Detect which cell encompasses the target text, then output its [X, Y] center coordinate. 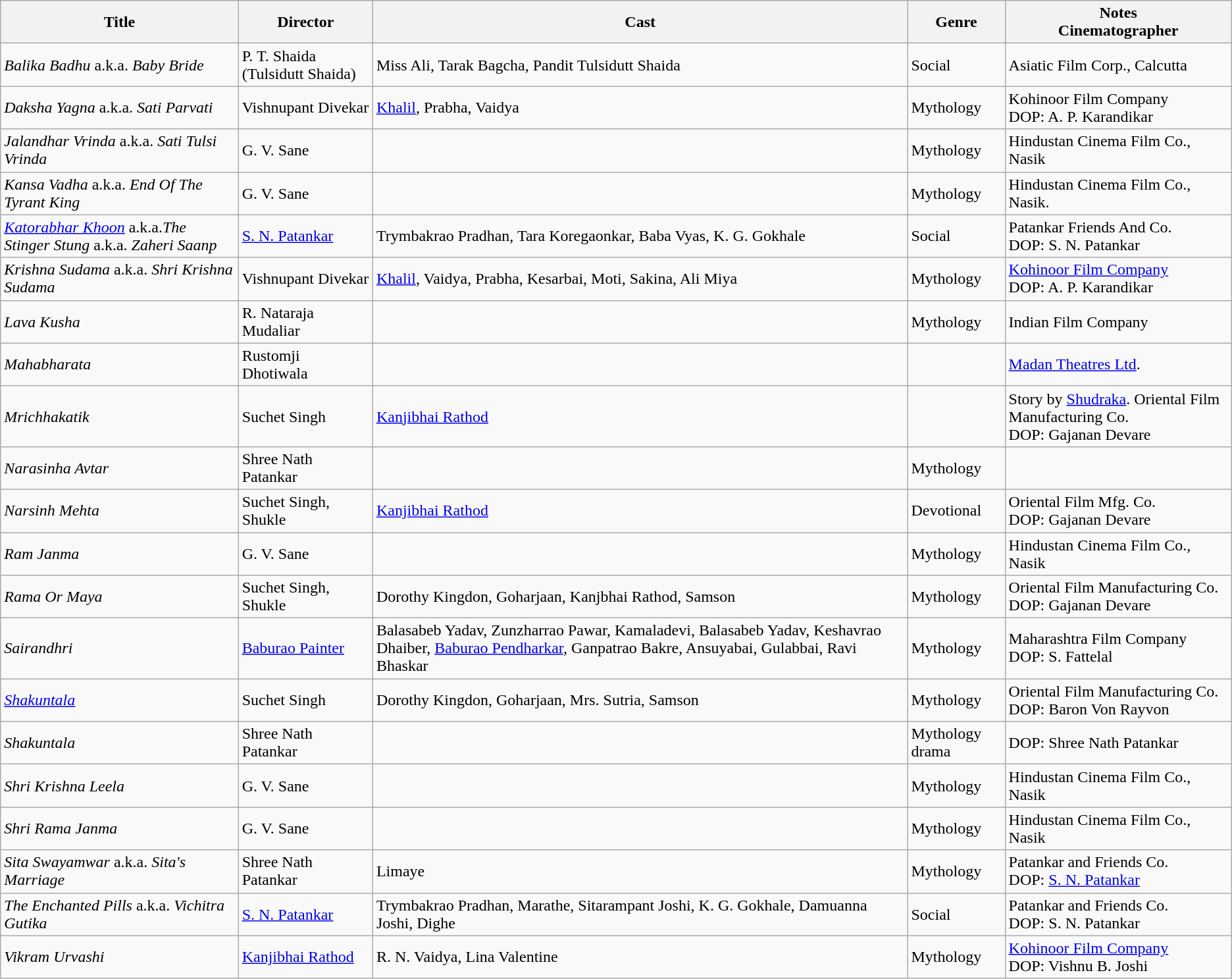
Genre [956, 22]
DOP: Shree Nath Patankar [1118, 743]
Sairandhri [120, 648]
Kansa Vadha a.k.a. End Of The Tyrant King [120, 194]
Madan Theatres Ltd. [1118, 365]
P. T. Shaida (Tulsidutt Shaida) [305, 65]
Baburao Painter [305, 648]
Vikram Urvashi [120, 957]
Rama Or Maya [120, 596]
Lava Kusha [120, 321]
Indian Film Company [1118, 321]
Maharashtra Film CompanyDOP: S. Fattelal [1118, 648]
Kohinoor Film CompanyDOP: Vishnu B. Joshi [1118, 957]
Shri Krishna Leela [120, 786]
Limaye [640, 872]
R. N. Vaidya, Lina Valentine [640, 957]
Khalil, Vaidya, Prabha, Kesarbai, Moti, Sakina, Ali Miya [640, 279]
R. Nataraja Mudaliar [305, 321]
Hindustan Cinema Film Co., Nasik. [1118, 194]
Title [120, 22]
Mahabharata [120, 365]
Oriental Film Manufacturing Co.DOP: Baron Von Rayvon [1118, 701]
Trymbakrao Pradhan, Tara Koregaonkar, Baba Vyas, K. G. Gokhale [640, 236]
Balika Badhu a.k.a. Baby Bride [120, 65]
The Enchanted Pills a.k.a. Vichitra Gutika [120, 914]
Dorothy Kingdon, Goharjaan, Kanjbhai Rathod, Samson [640, 596]
Mrichhakatik [120, 416]
Krishna Sudama a.k.a. Shri Krishna Sudama [120, 279]
Khalil, Prabha, Vaidya [640, 108]
Ram Janma [120, 553]
Oriental Film Mfg. Co.DOP: Gajanan Devare [1118, 511]
Narasinha Avtar [120, 467]
Katorabhar Khoon a.k.a.The Stinger Stung a.k.a. Zaheri Saanp [120, 236]
Sita Swayamwar a.k.a. Sita's Marriage [120, 872]
Oriental Film Manufacturing Co.DOP: Gajanan Devare [1118, 596]
Dorothy Kingdon, Goharjaan, Mrs. Sutria, Samson [640, 701]
Jalandhar Vrinda a.k.a. Sati Tulsi Vrinda [120, 150]
Devotional [956, 511]
Story by Shudraka. Oriental Film Manufacturing Co.DOP: Gajanan Devare [1118, 416]
Shri Rama Janma [120, 828]
NotesCinematographer [1118, 22]
Rustomji Dhotiwala [305, 365]
Narsinh Mehta [120, 511]
Miss Ali, Tarak Bagcha, Pandit Tulsidutt Shaida [640, 65]
Asiatic Film Corp., Calcutta [1118, 65]
Mythology drama [956, 743]
Trymbakrao Pradhan, Marathe, Sitarampant Joshi, K. G. Gokhale, Damuanna Joshi, Dighe [640, 914]
Patankar Friends And Co.DOP: S. N. Patankar [1118, 236]
Director [305, 22]
Cast [640, 22]
Daksha Yagna a.k.a. Sati Parvati [120, 108]
